Detect which cell encompasses the target text, then output its [x, y] center coordinate. 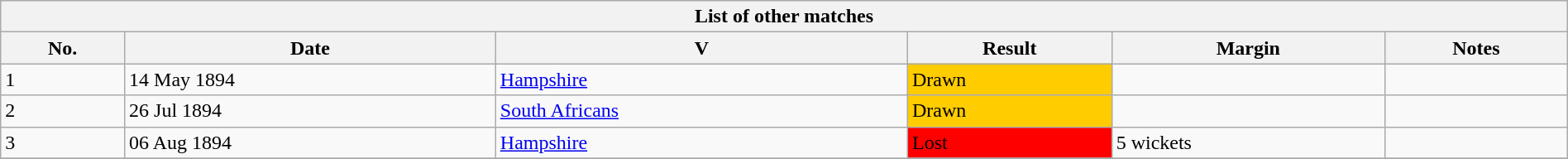
1 [63, 79]
Notes [1475, 48]
South Africans [701, 111]
26 Jul 1894 [311, 111]
Lost [1011, 142]
V [701, 48]
No. [63, 48]
14 May 1894 [311, 79]
Margin [1248, 48]
3 [63, 142]
List of other matches [784, 17]
5 wickets [1248, 142]
Date [311, 48]
2 [63, 111]
Result [1011, 48]
06 Aug 1894 [311, 142]
